Capture the cell that displays the provided text and extract its [X, Y] central coordinate. 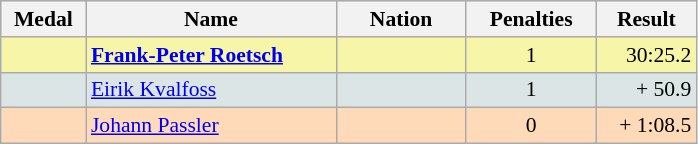
30:25.2 [646, 55]
Penalties [531, 19]
Medal [44, 19]
Eirik Kvalfoss [211, 90]
Result [646, 19]
Nation [401, 19]
+ 50.9 [646, 90]
+ 1:08.5 [646, 126]
0 [531, 126]
Johann Passler [211, 126]
Name [211, 19]
Frank-Peter Roetsch [211, 55]
